Return [x, y] of the center of cell containing provided text 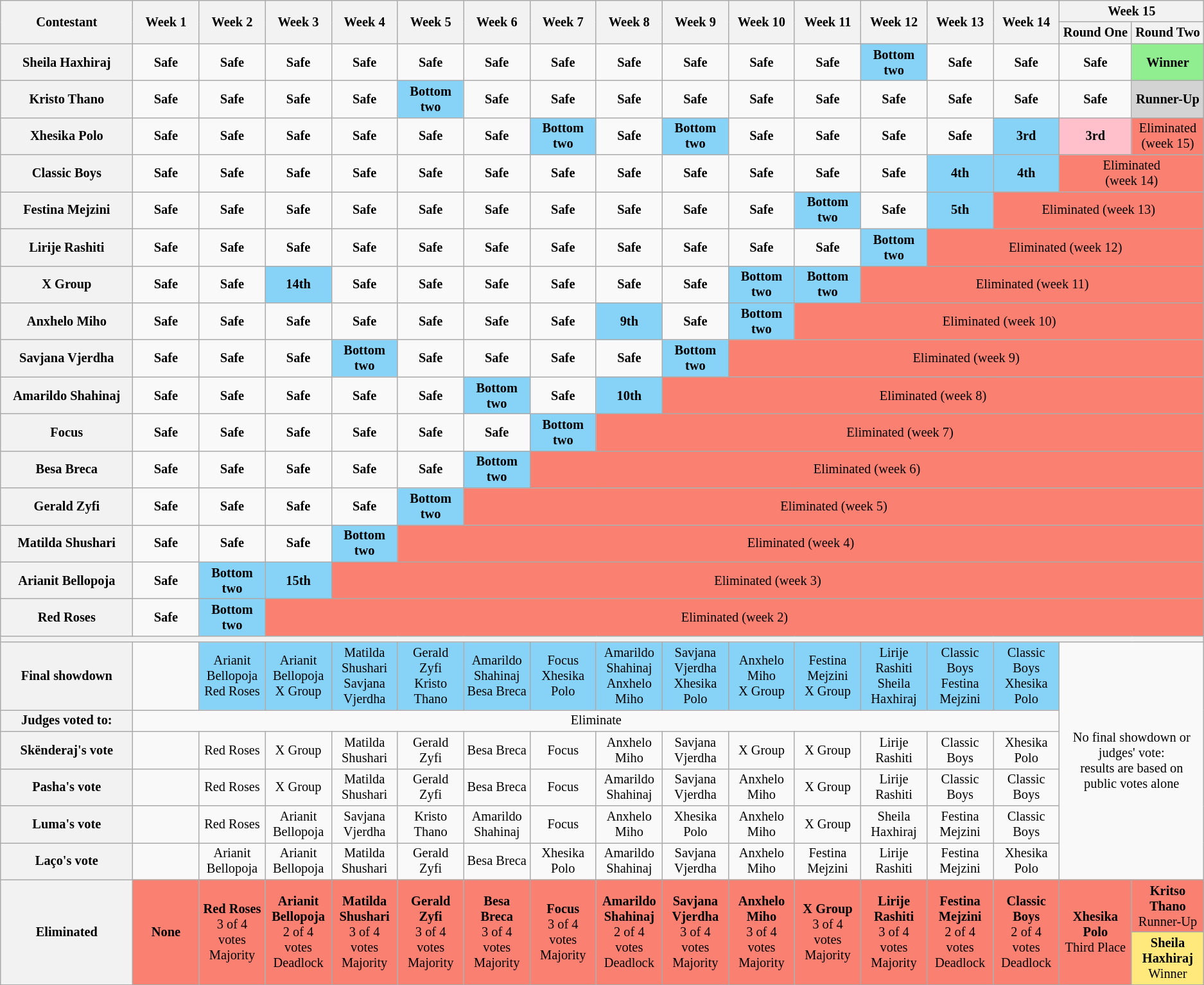
Eliminated (week 3) [768, 580]
Round Two [1167, 33]
Eliminate [596, 720]
10th [629, 396]
Festina MejziniX Group [827, 676]
Matilda ShushariSavjana Vjerdha [365, 676]
Eliminated (week 8) [933, 396]
Gerald ZyfiKristo Thano [430, 676]
Classic Boys 2 of 4 votes Deadlock [1026, 932]
Week 6 [497, 22]
Savjana VjerdhaXhesika Polo [695, 676]
Anxhelo Miho 3 of 4 votes Majority [762, 932]
Arianit BellopojaX Group [298, 676]
Week 12 [894, 22]
Eliminated (week 7) [900, 432]
No final showdown or judges' vote:results are based on public votes alone [1131, 761]
Gerald Zyfi 3 of 4 votes Majority [430, 932]
Eliminated (week 11) [1033, 284]
Eliminated (week 9) [966, 358]
Eliminated (week 12) [1066, 247]
Final showdown [67, 676]
15th [298, 580]
Amarildo Shahinaj 2 of 4 votes Deadlock [629, 932]
Eliminated (week 2) [735, 617]
Week 8 [629, 22]
Eliminated (week 13) [1099, 210]
Eliminated (week 4) [801, 543]
Besa Breca 3 of 4 votes Majority [497, 932]
Classic BoysFestina Mejzini [961, 676]
Week 9 [695, 22]
Winner [1167, 62]
Classic BoysXhesika Polo [1026, 676]
Week 10 [762, 22]
Amarildo ShahinajAnxhelo Miho [629, 676]
Festina Mejzini 2 of 4 votes Deadlock [961, 932]
Pasha's vote [67, 787]
Lirije RashitiSheila Haxhiraj [894, 676]
Matilda Shushari 3 of 4 votes Majority [365, 932]
Arianit BellopojaRed Roses [232, 676]
Eliminated (week 14) [1131, 173]
Week 3 [298, 22]
Judges voted to: [67, 720]
Red Roses 3 of 4 votes Majority [232, 932]
Week 11 [827, 22]
Eliminated (week 5) [833, 507]
Skënderaj's vote [67, 750]
Week 7 [563, 22]
Anxhelo MihoX Group [762, 676]
FocusXhesika Polo [563, 676]
Eliminated (week 10) [999, 321]
X Group 3 of 4 votes Majority [827, 932]
Luma's vote [67, 824]
Eliminated (week 6) [867, 469]
Week 14 [1026, 22]
Laço's vote [67, 861]
Savjana Vjerdha 3 of 4 votes Majority [695, 932]
Week 1 [166, 22]
14th [298, 284]
Eliminated (week 15) [1167, 136]
Focus 3 of 4 votes Majority [563, 932]
Week 4 [365, 22]
Week 5 [430, 22]
Round One [1095, 33]
Xhesika Polo Third Place [1095, 932]
Runner-Up [1167, 99]
Eliminated [67, 932]
Week 2 [232, 22]
Sheila Haxhiraj Winner [1167, 958]
Contestant [67, 22]
Week 15 [1131, 11]
Arianit Bellopoja 2 of 4 votes Deadlock [298, 932]
9th [629, 321]
Lirije Rashiti 3 of 4 votes Majority [894, 932]
5th [961, 210]
Week 13 [961, 22]
Kritso Thano Runner-Up [1167, 906]
Amarildo ShahinajBesa Breca [497, 676]
None [166, 932]
